Output the (X, Y) coordinate of the center of the cell containing the given text.  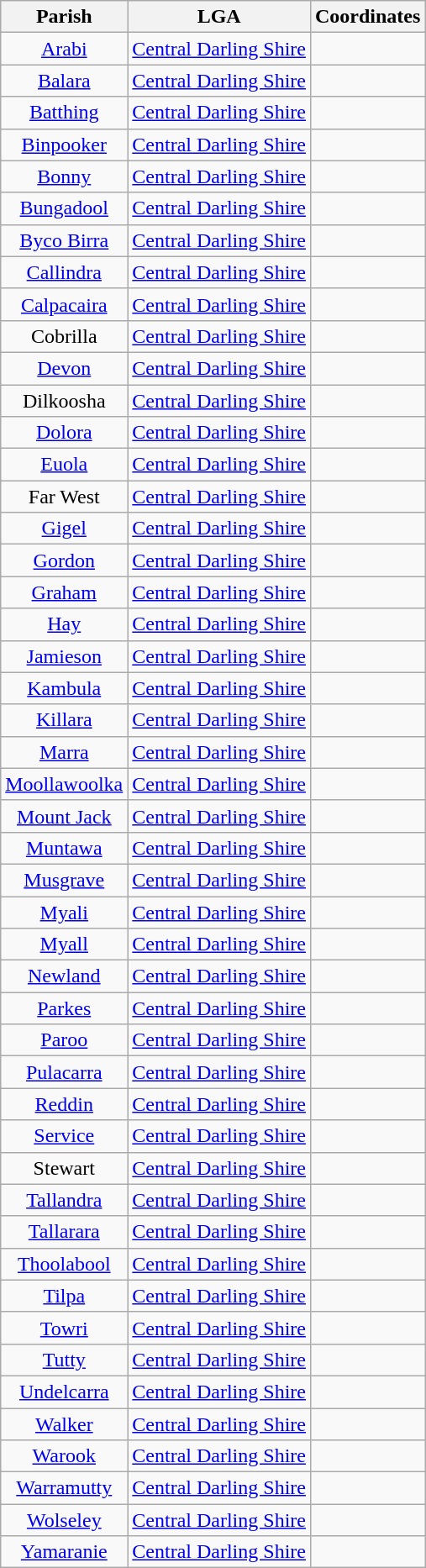
Myali (64, 912)
Cobrilla (64, 336)
Euola (64, 465)
LGA (219, 17)
Yamaranie (64, 1552)
Arabi (64, 49)
Kambula (64, 688)
Towri (64, 1328)
Coordinates (367, 17)
Bonny (64, 176)
Thoolabool (64, 1264)
Reddin (64, 1104)
Paroo (64, 1040)
Tallarara (64, 1232)
Killara (64, 720)
Muntawa (64, 848)
Byco Birra (64, 240)
Gigel (64, 529)
Marra (64, 752)
Musgrave (64, 880)
Far West (64, 497)
Tallandra (64, 1200)
Tutty (64, 1360)
Callindra (64, 272)
Devon (64, 368)
Moollawoolka (64, 784)
Jamieson (64, 656)
Pulacarra (64, 1072)
Gordon (64, 560)
Warramutty (64, 1488)
Service (64, 1136)
Parkes (64, 1008)
Bungadool (64, 208)
Warook (64, 1456)
Batthing (64, 113)
Undelcarra (64, 1392)
Dolora (64, 433)
Myall (64, 944)
Graham (64, 592)
Tilpa (64, 1296)
Hay (64, 624)
Dilkoosha (64, 401)
Stewart (64, 1168)
Wolseley (64, 1520)
Binpooker (64, 145)
Balara (64, 81)
Mount Jack (64, 816)
Walker (64, 1424)
Calpacaira (64, 304)
Newland (64, 976)
Parish (64, 17)
